From the cell containing the given text, extract its center point as (x, y) coordinate. 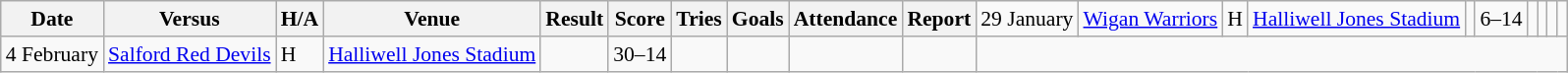
Report (939, 19)
29 January (1027, 19)
30–14 (640, 54)
Result (574, 19)
Venue (432, 19)
Goals (758, 19)
6–14 (1501, 19)
Wigan Warriors (1149, 19)
4 February (52, 54)
Score (640, 19)
Attendance (846, 19)
H/A (301, 19)
Salford Red Devils (190, 54)
Date (52, 19)
Tries (699, 19)
Versus (190, 19)
